Search for the cell housing the specified text and yield its [X, Y] center coordinate. 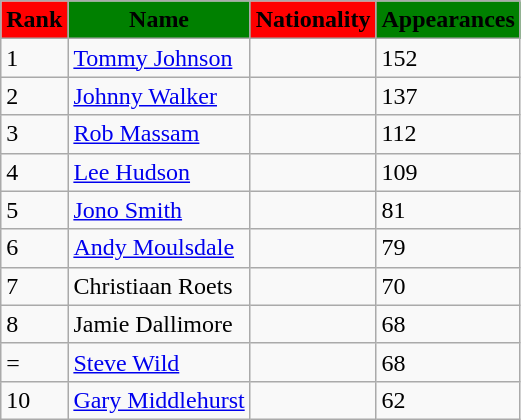
Nationality [313, 20]
112 [448, 134]
Jono Smith [159, 210]
2 [34, 96]
7 [34, 286]
5 [34, 210]
81 [448, 210]
Tommy Johnson [159, 58]
= [34, 362]
Lee Hudson [159, 172]
Gary Middlehurst [159, 400]
Name [159, 20]
152 [448, 58]
62 [448, 400]
109 [448, 172]
Steve Wild [159, 362]
1 [34, 58]
6 [34, 248]
Rank [34, 20]
Appearances [448, 20]
70 [448, 286]
8 [34, 324]
10 [34, 400]
4 [34, 172]
137 [448, 96]
Christiaan Roets [159, 286]
Andy Moulsdale [159, 248]
Johnny Walker [159, 96]
Rob Massam [159, 134]
Jamie Dallimore [159, 324]
3 [34, 134]
79 [448, 248]
